For the text-containing cell, return its midpoint in (X, Y) coordinate format. 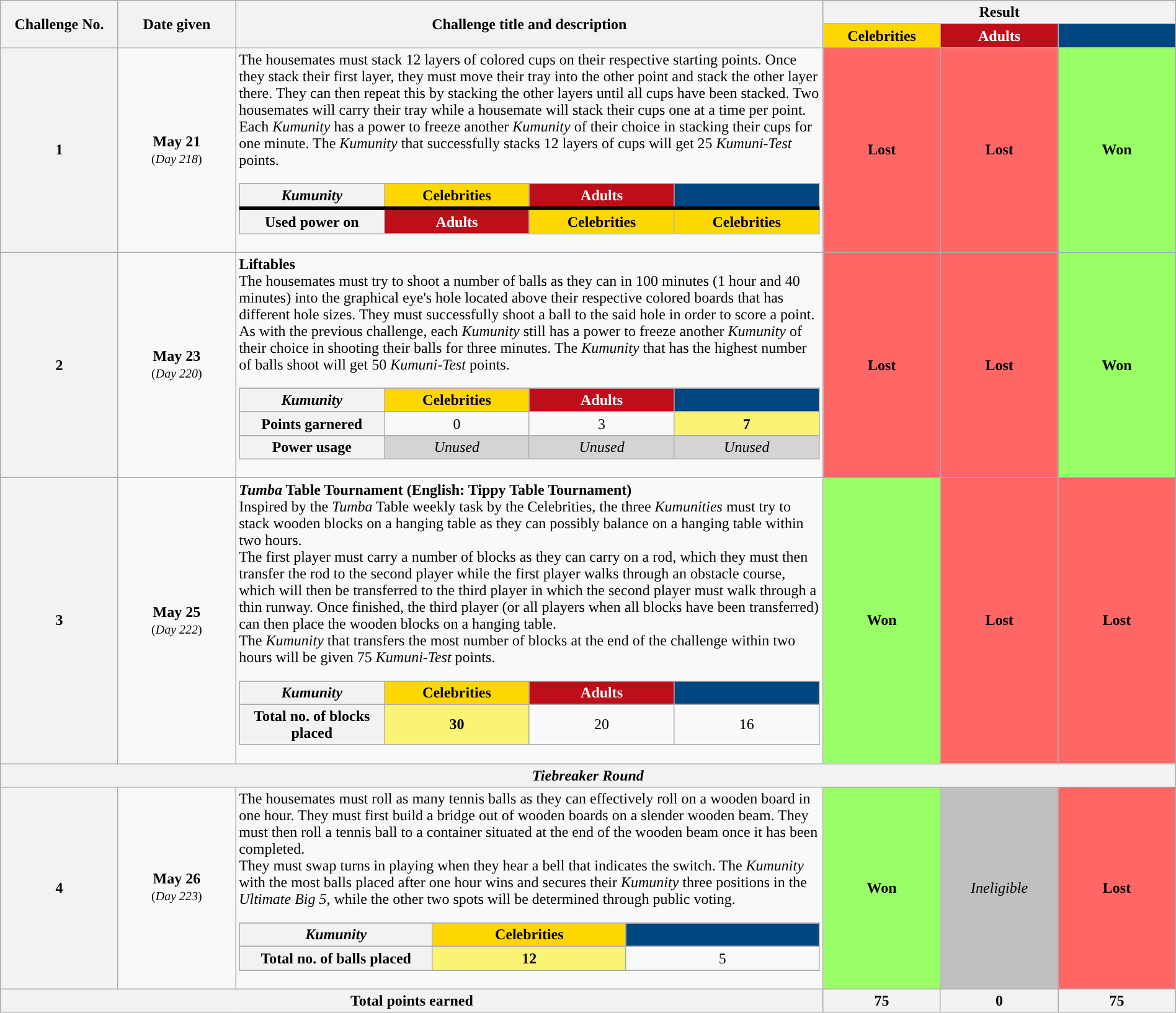
Ineligible (999, 888)
Total no. of balls placed (336, 958)
Result (999, 12)
May 25(Day 222) (176, 621)
Total points earned (412, 1001)
7 (747, 423)
Power usage (312, 447)
4 (60, 888)
Challenge No. (60, 24)
Used power on (312, 221)
Date given (176, 24)
May 21(Day 218) (176, 150)
16 (747, 724)
May 26(Day 223) (176, 888)
2 (60, 365)
Points garnered (312, 423)
12 (529, 958)
Challenge title and description (530, 24)
1 (60, 150)
Total no. of blocks placed (312, 724)
Tiebreaker Round (588, 776)
20 (602, 724)
May 23(Day 220) (176, 365)
30 (457, 724)
5 (723, 958)
